From the cell containing the given text, extract its center point as (X, Y) coordinate. 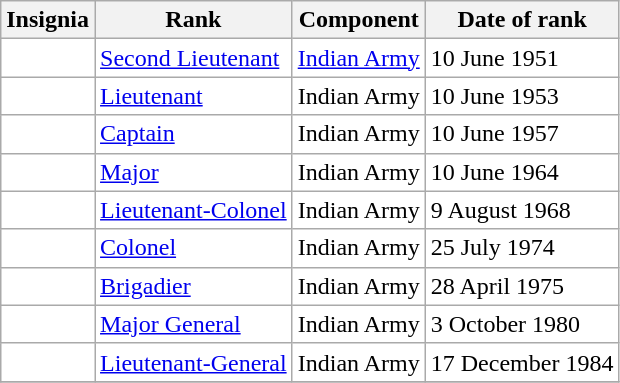
Lieutenant-Colonel (194, 210)
Major General (194, 324)
3 October 1980 (522, 324)
Rank (194, 20)
9 August 1968 (522, 210)
Date of rank (522, 20)
10 June 1957 (522, 134)
Component (358, 20)
Major (194, 172)
10 June 1964 (522, 172)
28 April 1975 (522, 286)
17 December 1984 (522, 362)
Brigadier (194, 286)
Second Lieutenant (194, 58)
Lieutenant-General (194, 362)
10 June 1951 (522, 58)
Colonel (194, 248)
Lieutenant (194, 96)
10 June 1953 (522, 96)
25 July 1974 (522, 248)
Captain (194, 134)
Insignia (48, 20)
